Determine the (x, y) coordinate at the center of the cell enclosing the given text.  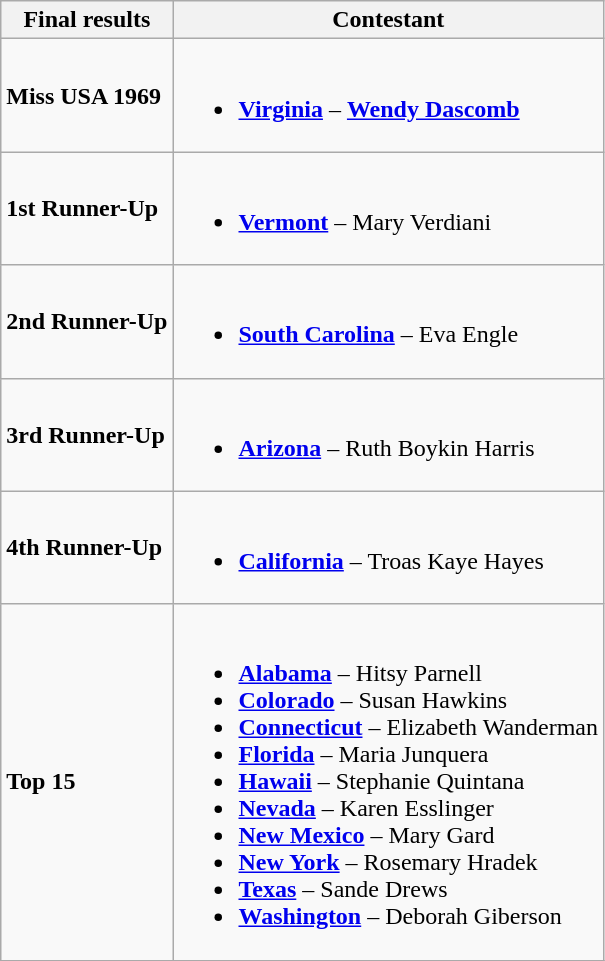
Contestant (388, 20)
South Carolina – Eva Engle (388, 322)
Miss USA 1969 (87, 96)
3rd Runner-Up (87, 434)
4th Runner-Up (87, 548)
Vermont – Mary Verdiani (388, 208)
Final results (87, 20)
Arizona – Ruth Boykin Harris (388, 434)
1st Runner-Up (87, 208)
Virginia – Wendy Dascomb (388, 96)
California – Troas Kaye Hayes (388, 548)
2nd Runner-Up (87, 322)
Top 15 (87, 782)
